Extract the (x, y) coordinate from the center of the cell holding the provided text.  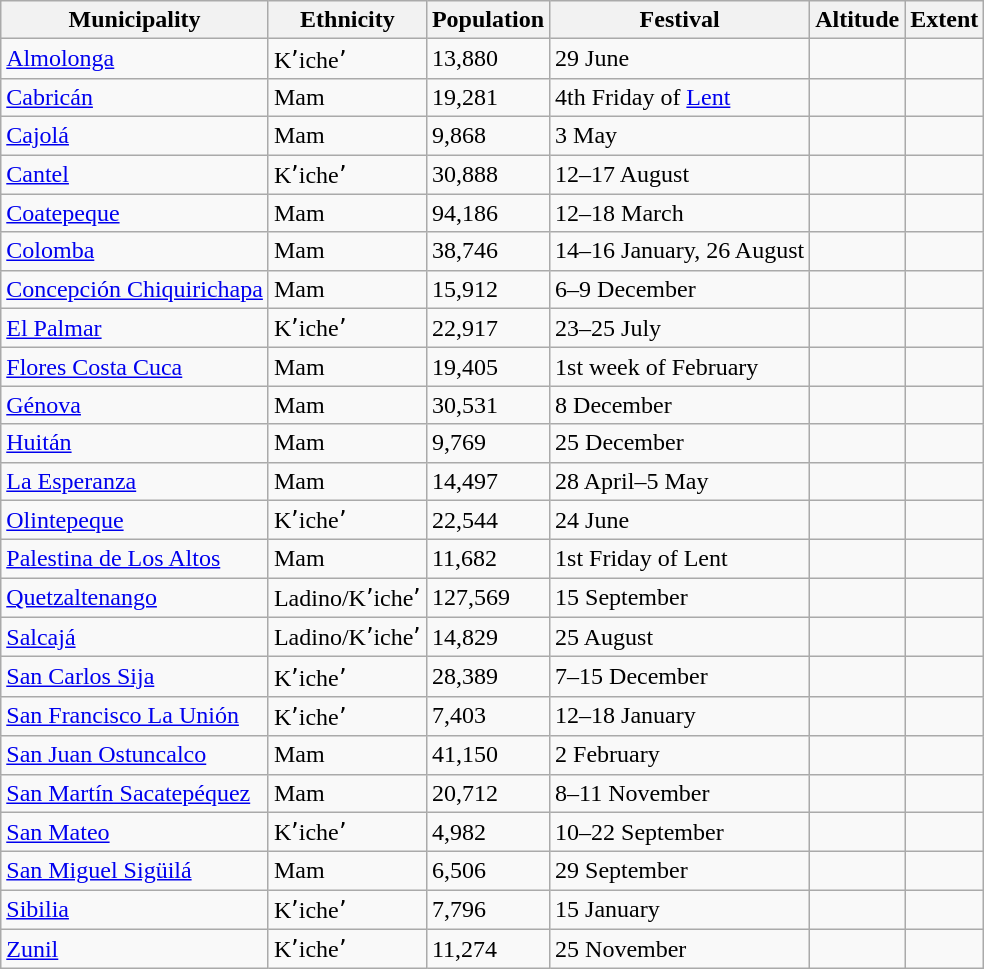
15 September (680, 598)
25 November (680, 949)
9,868 (488, 135)
12–18 March (680, 213)
15 January (680, 910)
Altitude (858, 20)
22,917 (488, 328)
28 April–5 May (680, 481)
14,497 (488, 481)
23–25 July (680, 328)
Génova (135, 405)
Flores Costa Cuca (135, 367)
19,281 (488, 97)
1st week of February (680, 367)
15,912 (488, 289)
7,403 (488, 716)
Cabricán (135, 97)
Coatepeque (135, 213)
6–9 December (680, 289)
28,389 (488, 677)
Quetzaltenango (135, 598)
Palestina de Los Altos (135, 559)
Colomba (135, 251)
19,405 (488, 367)
94,186 (488, 213)
Concepción Chiquirichapa (135, 289)
127,569 (488, 598)
38,746 (488, 251)
Population (488, 20)
Ethnicity (347, 20)
11,274 (488, 949)
25 August (680, 637)
Sibilia (135, 910)
San Martín Sacatepéquez (135, 793)
9,769 (488, 443)
8–11 November (680, 793)
22,544 (488, 520)
4,982 (488, 832)
San Juan Ostuncalco (135, 755)
Extent (944, 20)
4th Friday of Lent (680, 97)
14,829 (488, 637)
13,880 (488, 59)
14–16 January, 26 August (680, 251)
Salcajá (135, 637)
29 September (680, 871)
Olintepeque (135, 520)
2 February (680, 755)
11,682 (488, 559)
San Miguel Sigüilá (135, 871)
Cantel (135, 174)
30,531 (488, 405)
24 June (680, 520)
8 December (680, 405)
10–22 September (680, 832)
7–15 December (680, 677)
12–17 August (680, 174)
12–18 January (680, 716)
30,888 (488, 174)
25 December (680, 443)
Huitán (135, 443)
7,796 (488, 910)
20,712 (488, 793)
Zunil (135, 949)
6,506 (488, 871)
San Carlos Sija (135, 677)
29 June (680, 59)
La Esperanza (135, 481)
El Palmar (135, 328)
San Francisco La Unión (135, 716)
3 May (680, 135)
Municipality (135, 20)
Festival (680, 20)
1st Friday of Lent (680, 559)
41,150 (488, 755)
San Mateo (135, 832)
Almolonga (135, 59)
Cajolá (135, 135)
